From the cell containing the given text, extract its center point as [x, y] coordinate. 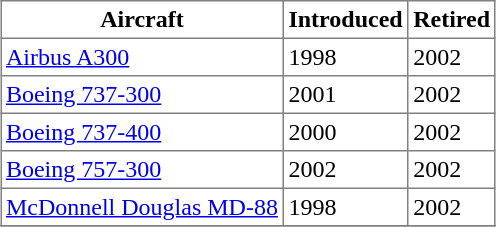
Airbus A300 [142, 57]
Boeing 737-400 [142, 132]
Introduced [346, 20]
Boeing 737-300 [142, 95]
McDonnell Douglas MD-88 [142, 207]
2000 [346, 132]
Retired [452, 20]
Boeing 757-300 [142, 170]
2001 [346, 95]
Aircraft [142, 20]
